Determine the [X, Y] coordinate at the center of the cell enclosing the given text.  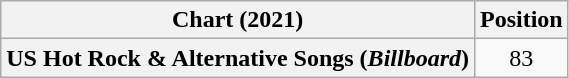
83 [521, 58]
Chart (2021) [238, 20]
Position [521, 20]
US Hot Rock & Alternative Songs (Billboard) [238, 58]
